Find where the given text appears and provide that cell's center as [x, y] coordinate. 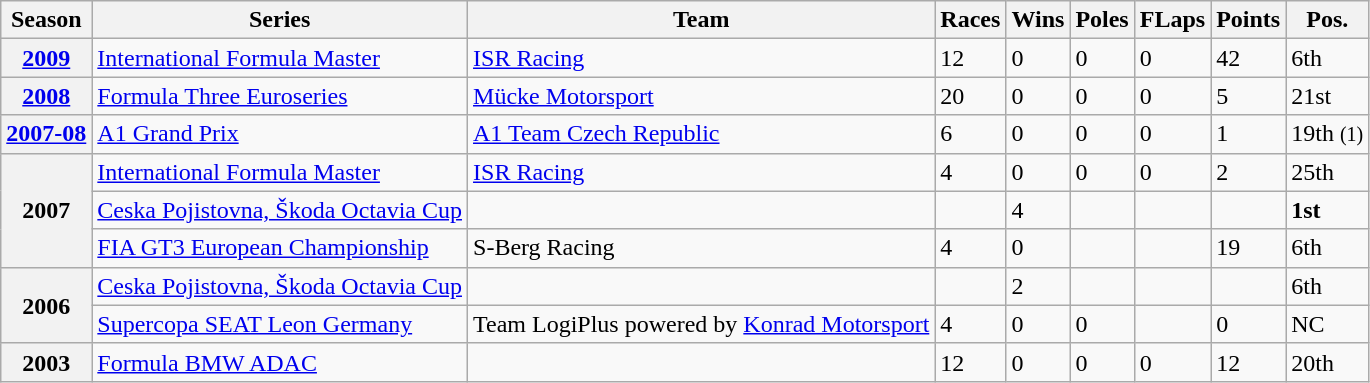
2009 [46, 58]
Season [46, 20]
Mücke Motorsport [702, 96]
1st [1328, 210]
6 [970, 134]
21st [1328, 96]
Formula BMW ADAC [280, 362]
2003 [46, 362]
20th [1328, 362]
Races [970, 20]
NC [1328, 324]
20 [970, 96]
5 [1248, 96]
Team [702, 20]
2008 [46, 96]
Supercopa SEAT Leon Germany [280, 324]
A1 Grand Prix [280, 134]
A1 Team Czech Republic [702, 134]
1 [1248, 134]
Series [280, 20]
Poles [1102, 20]
Wins [1038, 20]
19 [1248, 248]
Points [1248, 20]
2006 [46, 305]
25th [1328, 172]
Team LogiPlus powered by Konrad Motorsport [702, 324]
FLaps [1172, 20]
19th (1) [1328, 134]
FIA GT3 European Championship [280, 248]
2007 [46, 210]
2007-08 [46, 134]
S-Berg Racing [702, 248]
Formula Three Euroseries [280, 96]
42 [1248, 58]
Pos. [1328, 20]
